Return the (X, Y) coordinate for the center point of the cell that contains the specified text.  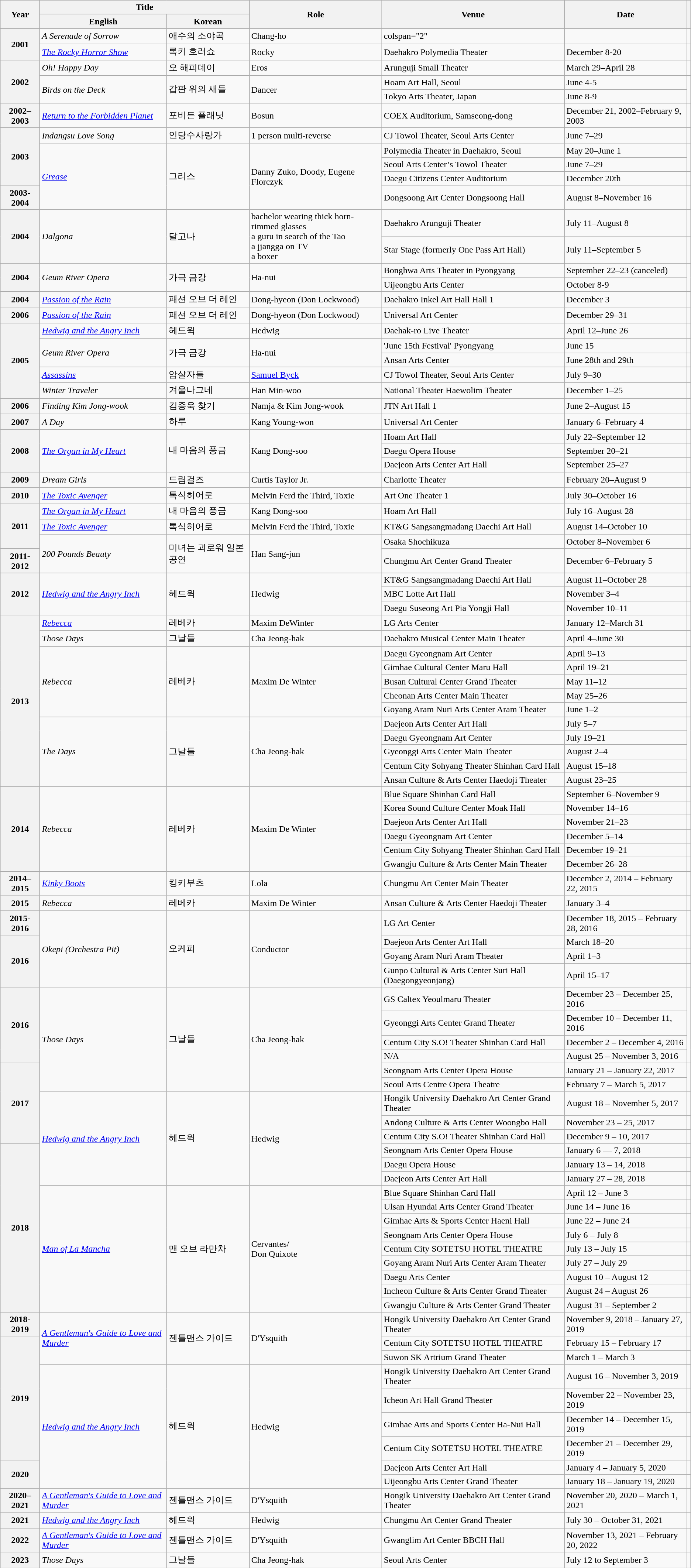
August 24 – August 26 (625, 1291)
암살자들 (208, 375)
2023 (20, 1560)
인당수사랑가 (208, 136)
Daehakro Arunguji Theater (473, 223)
Oh! Happy Day (103, 68)
드림걸즈 (208, 480)
Suwon SK Artrium Grand Theater (473, 1357)
맨 오브 라만차 (208, 1249)
Chungmu Art Center Main Theater (473, 883)
July 13 – July 15 (625, 1249)
January 4 – January 5, 2020 (625, 1467)
Daehakro Musical Center Main Theater (473, 639)
2021 (20, 1520)
August 10 – August 12 (625, 1277)
November 14–16 (625, 808)
Polymedia Theater in Daehakro, Seoul (473, 150)
2020 (20, 1474)
Venue (473, 14)
November 9, 2018 – January 27, 2019 (625, 1324)
December 18, 2015 – February 28, 2016 (625, 923)
July 9–30 (625, 375)
Daegu Arts Center (473, 1277)
2018 (20, 1228)
Ulsan Hyundai Arts Center Grand Theater (473, 1207)
January 27 – 28, 2018 (625, 1178)
2018-2019 (20, 1324)
English (103, 21)
Okepi (Orchestra Pit) (103, 949)
GS Caltex Yeoulmaru Theater (473, 999)
오케피 (208, 949)
April 9–13 (625, 653)
September 22–23 (canceled) (625, 271)
March 18–20 (625, 942)
Incheon Culture & Arts Center Grand Theater (473, 1291)
February 7 – March 5, 2017 (625, 1084)
Gwanglim Art Center BBCH Hall (473, 1540)
2003 (20, 157)
A Serenade of Sorrow (103, 36)
August 11–October 28 (625, 580)
Gimhae Arts and Sports Center Ha-Nui Hall (473, 1424)
Art One Theater 1 (473, 495)
갑판 위의 새들 (208, 90)
COEX Auditorium, Samseong-dong (473, 116)
December 10 – December 11, 2016 (625, 1023)
The Days (103, 752)
2001 (20, 44)
November 23 – 25, 2017 (625, 1122)
March 29–April 28 (625, 68)
2002–2003 (20, 116)
November 20, 2020 – March 1, 2021 (625, 1500)
Eros (315, 68)
LG Arts Center (473, 623)
Daegu Suseong Art Pia Yongji Hall (473, 608)
August 15–18 (625, 766)
October 8–November 6 (625, 542)
Tokyo Arts Theater, Japan (473, 97)
November 21–23 (625, 822)
Han Sang-jun (315, 554)
April 4–June 30 (625, 639)
July 11–August 8 (625, 223)
2022 (20, 1540)
November 3–4 (625, 594)
Seoul Arts Centre Opera Theatre (473, 1084)
Osaka Shochikuza (473, 542)
August 31 – September 2 (625, 1305)
Daehakro Inkel Art Hall Hall 1 (473, 300)
Gwangju Culture & Arts Center Main Theater (473, 864)
Uijeongbu Arts Center Grand Theater (473, 1481)
Grease (103, 176)
Arunguji Small Theater (473, 68)
July 5–7 (625, 724)
Danny Zuko, Doody, Eugene Florczyk (315, 176)
Finding Kim Jong-wook (103, 406)
National Theater Haewolim Theater (473, 391)
2011 (20, 526)
2017 (20, 1103)
2014–2015 (20, 883)
July 27 – July 29 (625, 1263)
Dongsoong Art Center Dongsoong Hall (473, 197)
July 16–August 28 (625, 511)
겨울나그네 (208, 391)
November 10–11 (625, 608)
December 21 – December 29, 2019 (625, 1448)
April 1–3 (625, 956)
Curtis Taylor Jr. (315, 480)
Seoul Arts Center’s Towol Theater (473, 164)
April 12–June 26 (625, 331)
Gwangju Culture & Arts Center Grand Theater (473, 1305)
July 6 – July 8 (625, 1235)
Korean (208, 21)
July 30 – October 31, 2021 (625, 1520)
'June 15th Festival' Pyongyang (473, 346)
2007 (20, 422)
June 4-5 (625, 83)
September 20–21 (625, 451)
Role (315, 14)
June 1–2 (625, 710)
colspan="2" (473, 36)
September 6–November 9 (625, 794)
March 1 – March 3 (625, 1357)
달고나 (208, 237)
July 19–21 (625, 738)
MBC Lotte Art Hall (473, 594)
December 9 – 10, 2017 (625, 1136)
2010 (20, 495)
January 12–March 31 (625, 623)
Goyang Aram Nuri Aram Theater (473, 956)
Gunpo Cultural & Arts Center Suri Hall (Daegongyeonjang) (473, 975)
August 23–25 (625, 780)
JTN Art Hall 1 (473, 406)
2020–2021 (20, 1500)
Gyeonggi Arts Center Main Theater (473, 752)
Andong Culture & Arts Center Woongbo Hall (473, 1122)
July 30–October 16 (625, 495)
August 2–4 (625, 752)
February 15 – February 17 (625, 1343)
October 8-9 (625, 285)
200 Pounds Beauty (103, 554)
August 16 – November 3, 2019 (625, 1376)
June 15 (625, 346)
June 22 – June 24 (625, 1221)
Conductor (315, 949)
January 6–February 4 (625, 422)
록키 호러쇼 (208, 52)
January 18 – January 19, 2020 (625, 1481)
Dream Girls (103, 480)
Busan Cultural Center Grand Theater (473, 682)
Korea Sound Culture Center Moak Hall (473, 808)
애수의 소야곡 (208, 36)
Cervantes/Don Quixote (315, 1249)
December 5–14 (625, 836)
June 2–August 15 (625, 406)
Seoul Arts Center (473, 1560)
September 25–27 (625, 465)
August 8–November 16 (625, 197)
August 25 – November 3, 2016 (625, 1056)
January 13 – 14, 2018 (625, 1164)
Cheonan Arts Center Main Theater (473, 696)
November 22 – November 23, 2019 (625, 1400)
January 21 – January 22, 2017 (625, 1070)
June 8-9 (625, 97)
Daehakro Polymedia Theater (473, 52)
June 28th and 29th (625, 360)
Kinky Boots (103, 883)
Namja & Kim Jong-wook (315, 406)
LG Art Center (473, 923)
August 14–October 10 (625, 527)
December 26–28 (625, 864)
2013 (20, 701)
November 13, 2021 – February 20, 2022 (625, 1540)
December 21, 2002–February 9, 2003 (625, 116)
오 해피데이 (208, 68)
Gyeonggi Arts Center Grand Theater (473, 1023)
December 23 – December 25, 2016 (625, 999)
Indangsu Love Song (103, 136)
January 3–4 (625, 903)
August 18 – November 5, 2017 (625, 1103)
December 1–25 (625, 391)
2009 (20, 480)
2015-2016 (20, 923)
Uijeongbu Arts Center (473, 285)
June 14 – June 16 (625, 1207)
미녀는 괴로워 일본 공연 (208, 554)
May 11–12 (625, 682)
2008 (20, 451)
December 2, 2014 – February 22, 2015 (625, 883)
2019 (20, 1398)
2014 (20, 829)
2011-2012 (20, 560)
The Rocky Horror Show (103, 52)
Bosun (315, 116)
January 6 — 7, 2018 (625, 1150)
Daehak-ro Live Theater (473, 331)
포비든 플래닛 (208, 116)
2005 (20, 361)
Return to the Forbidden Planet (103, 116)
A Day (103, 422)
February 20–August 9 (625, 480)
Dancer (315, 90)
December 3 (625, 300)
Han Min-woo (315, 391)
bachelor wearing thick horn-rimmed glassesa guru in search of the Taoa jjangga on TVa boxer (315, 237)
July 12 to September 3 (625, 1560)
킹키부츠 (208, 883)
Year (20, 14)
Hoam Art Hall, Seoul (473, 83)
1 person multi-reverse (315, 136)
December 6–February 5 (625, 560)
Ansan Arts Center (473, 360)
December 2 – December 4, 2016 (625, 1042)
Kang Young-won (315, 422)
Samuel Byck (315, 375)
Star Stage (formerly One Pass Art Hall) (473, 250)
그리스 (208, 176)
Man of La Mancha (103, 1249)
Winter Traveler (103, 391)
Gimhae Cultural Center Maru Hall (473, 668)
Daegu Citizens Center Auditorium (473, 178)
December 20th (625, 178)
Gimhae Arts & Sports Center Haeni Hall (473, 1221)
Charlotte Theater (473, 480)
December 29–31 (625, 315)
Icheon Art Hall Grand Theater (473, 1400)
Title (145, 7)
July 11–September 5 (625, 250)
Assassins (103, 375)
July 22–September 12 (625, 437)
April 19–21 (625, 668)
May 20–June 1 (625, 150)
December 8-20 (625, 52)
2002 (20, 82)
December 14 – December 15, 2019 (625, 1424)
Rocky (315, 52)
Lola (315, 883)
Dalgona (103, 237)
May 25–26 (625, 696)
Maxim DeWinter (315, 623)
Birds on the Deck (103, 90)
2012 (20, 594)
김종욱 찾기 (208, 406)
Chang-ho (315, 36)
April 12 – June 3 (625, 1193)
December 19–21 (625, 850)
Date (625, 14)
2015 (20, 903)
Bonghwa Arts Theater in Pyongyang (473, 271)
N/A (473, 1056)
April 15–17 (625, 975)
하루 (208, 422)
2003-2004 (20, 197)
